Detect which cell encompasses the target text, then output its (X, Y) center coordinate. 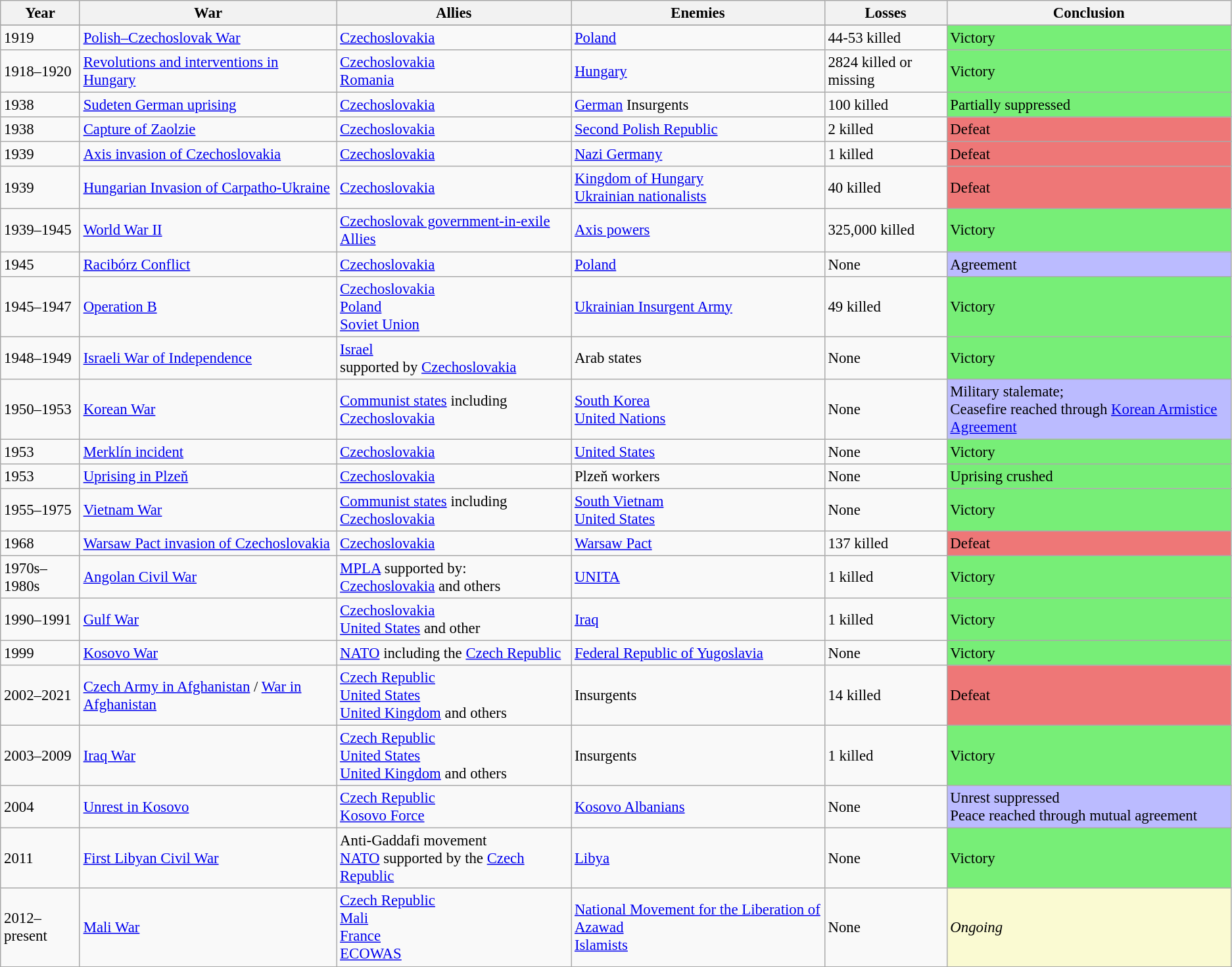
Israeli War of Independence (208, 358)
Polish–Czechoslovak War (208, 38)
Sudeten German uprising (208, 105)
Angolan Civil War (208, 577)
Uprising crushed (1089, 477)
49 killed (886, 306)
UNITA (698, 577)
National Movement for the Liberation of AzawadIslamists (698, 928)
Kingdom of HungaryUkrainian nationalists (698, 188)
World War II (208, 230)
Ongoing (1089, 928)
Czech RepublicMaliFranceECOWAS (454, 928)
Axis powers (698, 230)
Partially suppressed (1089, 105)
Kosovo War (208, 653)
War (208, 13)
Nazi Germany (698, 154)
MPLA supported by:Czechoslovakia and others (454, 577)
Merklín incident (208, 452)
Warsaw Pact (698, 544)
1945 (41, 264)
CzechoslovakiaPolandSoviet Union (454, 306)
325,000 killed (886, 230)
Plzeň workers (698, 477)
2004 (41, 807)
1939–1945 (41, 230)
1990–1991 (41, 619)
Racibórz Conflict (208, 264)
Agreement (1089, 264)
2011 (41, 859)
2003–2009 (41, 756)
1919 (41, 38)
South VietnamUnited States (698, 510)
1968 (41, 544)
Kosovo Albanians (698, 807)
Mali War (208, 928)
1970s–1980s (41, 577)
Unrest suppressedPeace reached through mutual agreement (1089, 807)
Year (41, 13)
2824 killed or missing (886, 71)
Conclusion (1089, 13)
Anti-Gaddafi movementNATO supported by the Czech Republic (454, 859)
United States (698, 452)
Allies (454, 13)
Gulf War (208, 619)
Federal Republic of Yugoslavia (698, 653)
40 killed (886, 188)
Operation B (208, 306)
2 killed (886, 130)
1945–1947 (41, 306)
1955–1975 (41, 510)
NATO including the Czech Republic (454, 653)
Capture of Zaolzie (208, 130)
Vietnam War (208, 510)
1950–1953 (41, 409)
Revolutions and interventions in Hungary (208, 71)
Warsaw Pact invasion of Czechoslovakia (208, 544)
Hungarian Invasion of Carpatho-Ukraine (208, 188)
Hungary (698, 71)
2002–2021 (41, 696)
Second Polish Republic (698, 130)
Israelsupported by Czechoslovakia (454, 358)
137 killed (886, 544)
German Insurgents (698, 105)
Czech Army in Afghanistan / War in Afghanistan (208, 696)
CzechoslovakiaRomania (454, 71)
1999 (41, 653)
2012–present (41, 928)
Ukrainian Insurgent Army (698, 306)
100 killed (886, 105)
44-53 killed (886, 38)
Enemies (698, 13)
14 killed (886, 696)
1918–1920 (41, 71)
Czechoslovak government-in-exileAllies (454, 230)
Korean War (208, 409)
Uprising in Plzeň (208, 477)
Military stalemate;Ceasefire reached through Korean Armistice Agreement (1089, 409)
First Libyan Civil War (208, 859)
Unrest in Kosovo (208, 807)
Czech RepublicKosovo Force (454, 807)
Arab states (698, 358)
Axis invasion of Czechoslovakia (208, 154)
Iraq (698, 619)
CzechoslovakiaUnited States and other (454, 619)
Losses (886, 13)
Libya (698, 859)
South KoreaUnited Nations (698, 409)
Iraq War (208, 756)
1948–1949 (41, 358)
